Detect which cell encompasses the target text, then output its [x, y] center coordinate. 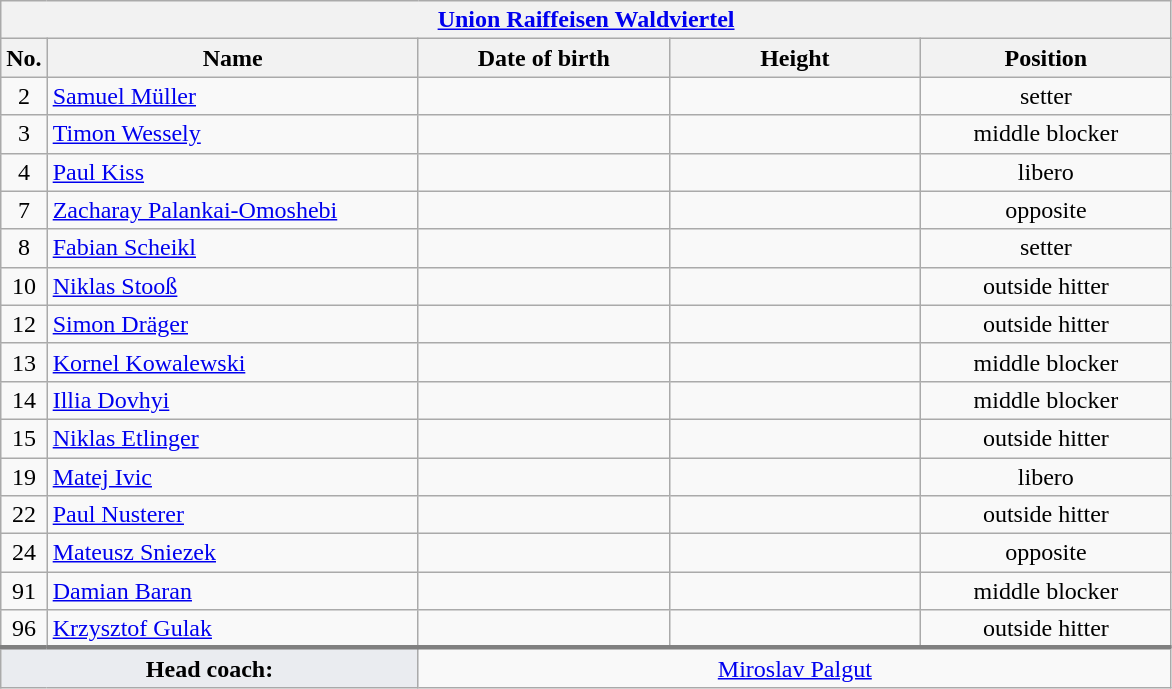
24 [24, 553]
13 [24, 362]
Matej Ivic [232, 477]
7 [24, 210]
Illia Dovhyi [232, 400]
Height [794, 58]
Samuel Müller [232, 96]
Kornel Kowalewski [232, 362]
Timon Wessely [232, 134]
4 [24, 172]
8 [24, 248]
Mateusz Sniezek [232, 553]
19 [24, 477]
Simon Dräger [232, 324]
Paul Nusterer [232, 515]
Date of birth [544, 58]
12 [24, 324]
Damian Baran [232, 591]
Niklas Etlinger [232, 438]
22 [24, 515]
Head coach: [210, 668]
Position [1046, 58]
10 [24, 286]
2 [24, 96]
No. [24, 58]
Fabian Scheikl [232, 248]
91 [24, 591]
Krzysztof Gulak [232, 629]
Miroslav Palgut [794, 668]
14 [24, 400]
96 [24, 629]
15 [24, 438]
Name [232, 58]
Union Raiffeisen Waldviertel [586, 20]
3 [24, 134]
Paul Kiss [232, 172]
Zacharay Palankai-Omoshebi [232, 210]
Niklas Stooß [232, 286]
